Provide the [x, y] coordinate of the cell's center where the given text is located.  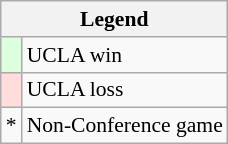
UCLA win [125, 55]
UCLA loss [125, 90]
Legend [114, 19]
* [12, 126]
Non-Conference game [125, 126]
